From the cell containing the given text, extract its center point as (X, Y) coordinate. 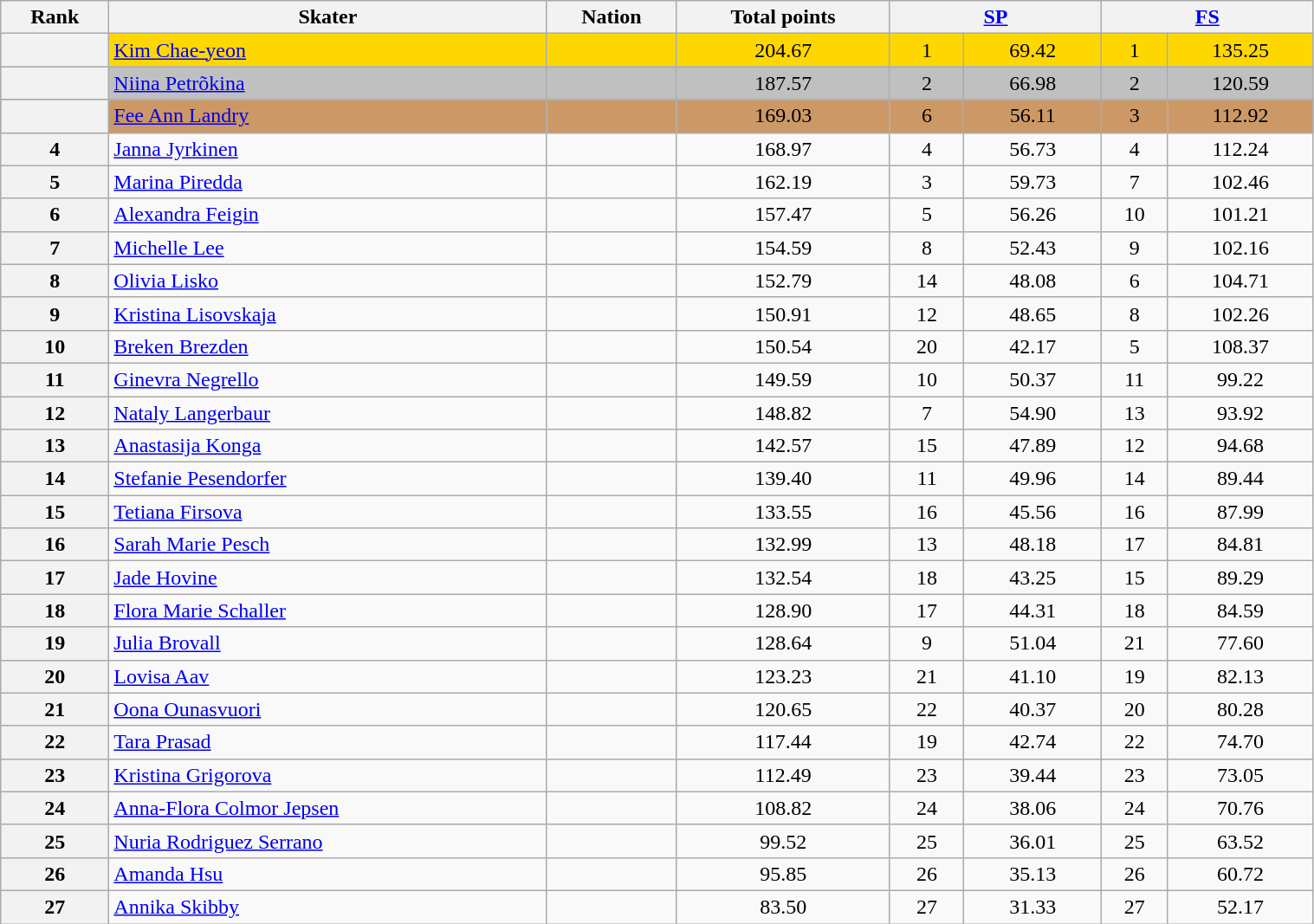
112.24 (1240, 149)
Oona Ounasvuori (327, 709)
Tetiana Firsova (327, 512)
Amanda Hsu (327, 874)
44.31 (1032, 611)
108.37 (1240, 346)
66.98 (1032, 83)
132.54 (783, 578)
49.96 (1032, 479)
Annika Skibby (327, 907)
Anastasija Konga (327, 446)
128.64 (783, 643)
Michelle Lee (327, 248)
154.59 (783, 248)
63.52 (1240, 841)
139.40 (783, 479)
Julia Brovall (327, 643)
Total points (783, 17)
120.65 (783, 709)
123.23 (783, 676)
Janna Jyrkinen (327, 149)
Lovisa Aav (327, 676)
Jade Hovine (327, 578)
69.42 (1032, 50)
43.25 (1032, 578)
157.47 (783, 215)
187.57 (783, 83)
41.10 (1032, 676)
36.01 (1032, 841)
56.73 (1032, 149)
120.59 (1240, 83)
35.13 (1032, 874)
Kristina Lisovskaja (327, 313)
Anna-Flora Colmor Jepsen (327, 808)
89.44 (1240, 479)
Ginevra Negrello (327, 379)
Breken Brezden (327, 346)
204.67 (783, 50)
84.81 (1240, 545)
60.72 (1240, 874)
82.13 (1240, 676)
102.26 (1240, 313)
133.55 (783, 512)
Niina Petrõkina (327, 83)
Kristina Grigorova (327, 775)
93.92 (1240, 413)
74.70 (1240, 742)
150.54 (783, 346)
89.29 (1240, 578)
51.04 (1032, 643)
142.57 (783, 446)
50.37 (1032, 379)
48.08 (1032, 281)
148.82 (783, 413)
84.59 (1240, 611)
162.19 (783, 182)
Flora Marie Schaller (327, 611)
168.97 (783, 149)
31.33 (1032, 907)
54.90 (1032, 413)
101.21 (1240, 215)
48.18 (1032, 545)
SP (995, 17)
150.91 (783, 313)
117.44 (783, 742)
95.85 (783, 874)
38.06 (1032, 808)
104.71 (1240, 281)
Nataly Langerbaur (327, 413)
149.59 (783, 379)
42.74 (1032, 742)
59.73 (1032, 182)
80.28 (1240, 709)
132.99 (783, 545)
Skater (327, 17)
169.03 (783, 116)
73.05 (1240, 775)
Kim Chae-yeon (327, 50)
45.56 (1032, 512)
42.17 (1032, 346)
Rank (55, 17)
70.76 (1240, 808)
87.99 (1240, 512)
47.89 (1032, 446)
83.50 (783, 907)
52.17 (1240, 907)
99.52 (783, 841)
112.92 (1240, 116)
94.68 (1240, 446)
Nuria Rodriguez Serrano (327, 841)
Stefanie Pesendorfer (327, 479)
Olivia Lisko (327, 281)
108.82 (783, 808)
152.79 (783, 281)
Sarah Marie Pesch (327, 545)
52.43 (1032, 248)
39.44 (1032, 775)
Alexandra Feigin (327, 215)
Marina Piredda (327, 182)
77.60 (1240, 643)
128.90 (783, 611)
48.65 (1032, 313)
40.37 (1032, 709)
102.16 (1240, 248)
56.26 (1032, 215)
102.46 (1240, 182)
Fee Ann Landry (327, 116)
Tara Prasad (327, 742)
99.22 (1240, 379)
Nation (612, 17)
112.49 (783, 775)
FS (1207, 17)
56.11 (1032, 116)
135.25 (1240, 50)
